Identify which cell holds the provided text, then report its [X, Y] central coordinate. 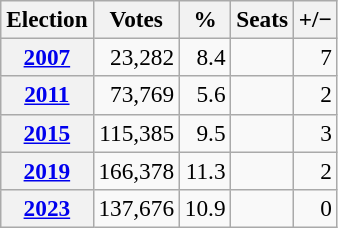
166,378 [136, 170]
11.3 [205, 170]
3 [315, 133]
2007 [47, 57]
2023 [47, 208]
8.4 [205, 57]
2015 [47, 133]
23,282 [136, 57]
Votes [136, 19]
+/− [315, 19]
Seats [262, 19]
2011 [47, 95]
115,385 [136, 133]
2019 [47, 170]
7 [315, 57]
% [205, 19]
73,769 [136, 95]
Election [47, 19]
9.5 [205, 133]
5.6 [205, 95]
10.9 [205, 208]
137,676 [136, 208]
0 [315, 208]
